Capture the cell that displays the provided text and extract its (x, y) central coordinate. 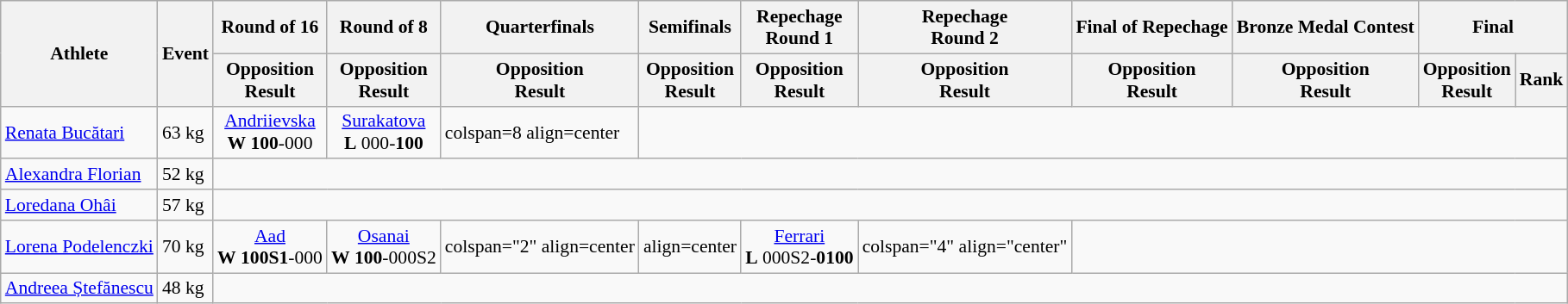
Quarterfinals (540, 28)
Loredana Ohâi (79, 205)
57 kg (185, 205)
colspan=8 align=center (540, 133)
RepechageRound 2 (965, 28)
48 kg (185, 288)
Bronze Medal Contest (1326, 28)
Andreea Ștefănescu (79, 288)
Andriievska W 100-000 (270, 133)
63 kg (185, 133)
colspan="2" align=center (540, 246)
Final of Repechage (1151, 28)
Aad W 100S1-000 (270, 246)
RepechageRound 1 (799, 28)
70 kg (185, 246)
Osanai W 100-000S2 (384, 246)
Rank (1542, 79)
Round of 8 (384, 28)
align=center (690, 246)
Lorena Podelenczki (79, 246)
52 kg (185, 175)
colspan="4" align="center" (965, 246)
Semifinals (690, 28)
Ferrari L 000S2-0100 (799, 246)
Athlete (79, 53)
Event (185, 53)
Alexandra Florian (79, 175)
Renata Bucătari (79, 133)
Surakatova L 000-100 (384, 133)
Round of 16 (270, 28)
Final (1494, 28)
